Search for the cell housing the specified text and yield its [X, Y] center coordinate. 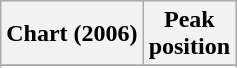
Chart (2006) [72, 34]
Peakposition [189, 34]
